Determine the (x, y) coordinate at the center of the cell enclosing the given text.  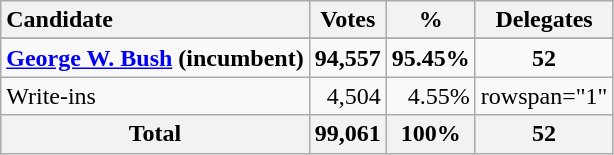
Candidate (155, 20)
Delegates (544, 20)
94,557 (348, 58)
Votes (348, 20)
George W. Bush (incumbent) (155, 58)
Write-ins (155, 96)
4,504 (348, 96)
99,061 (348, 134)
95.45% (430, 58)
% (430, 20)
100% (430, 134)
4.55% (430, 96)
rowspan="1" (544, 96)
Total (155, 134)
